Extract the (X, Y) coordinate from the center of the cell holding the provided text.  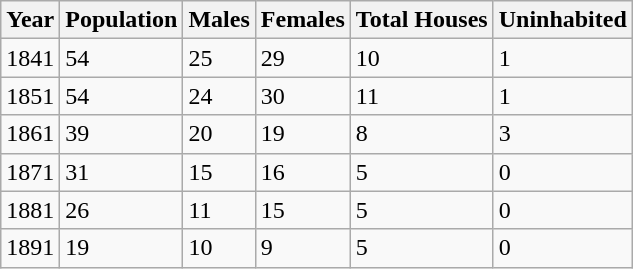
31 (122, 172)
Total Houses (422, 20)
20 (219, 134)
1881 (30, 210)
Males (219, 20)
1841 (30, 58)
24 (219, 96)
Year (30, 20)
39 (122, 134)
1871 (30, 172)
26 (122, 210)
1861 (30, 134)
Females (302, 20)
30 (302, 96)
3 (562, 134)
25 (219, 58)
29 (302, 58)
9 (302, 248)
Uninhabited (562, 20)
1851 (30, 96)
Population (122, 20)
1891 (30, 248)
8 (422, 134)
16 (302, 172)
